Find where the given text appears and provide that cell's center as [X, Y] coordinate. 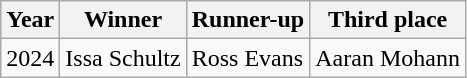
Aaran Mohann [388, 58]
Third place [388, 20]
Winner [123, 20]
Runner-up [248, 20]
2024 [30, 58]
Issa Schultz [123, 58]
Ross Evans [248, 58]
Year [30, 20]
